Scan for the cell matching the given text and deliver its (X, Y) coordinate at center. 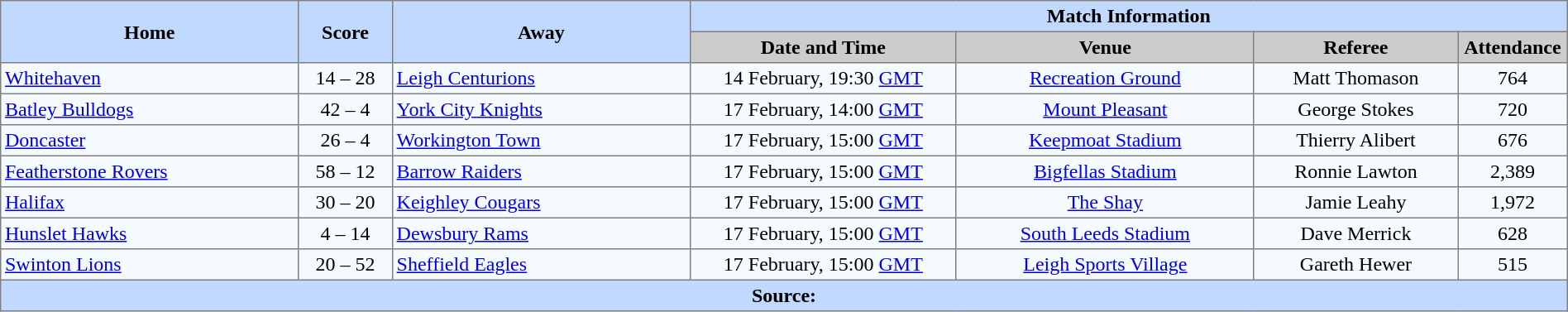
Thierry Alibert (1355, 141)
Attendance (1513, 47)
Hunslet Hawks (150, 233)
Leigh Sports Village (1105, 265)
Jamie Leahy (1355, 203)
Sheffield Eagles (541, 265)
Mount Pleasant (1105, 109)
Match Information (1128, 17)
Ronnie Lawton (1355, 171)
Referee (1355, 47)
628 (1513, 233)
Dewsbury Rams (541, 233)
Swinton Lions (150, 265)
Home (150, 31)
676 (1513, 141)
14 February, 19:30 GMT (823, 79)
Batley Bulldogs (150, 109)
Doncaster (150, 141)
515 (1513, 265)
Away (541, 31)
58 – 12 (346, 171)
George Stokes (1355, 109)
Dave Merrick (1355, 233)
Keighley Cougars (541, 203)
Date and Time (823, 47)
Recreation Ground (1105, 79)
York City Knights (541, 109)
1,972 (1513, 203)
Score (346, 31)
30 – 20 (346, 203)
764 (1513, 79)
2,389 (1513, 171)
42 – 4 (346, 109)
Halifax (150, 203)
Featherstone Rovers (150, 171)
14 – 28 (346, 79)
Whitehaven (150, 79)
South Leeds Stadium (1105, 233)
Bigfellas Stadium (1105, 171)
Source: (784, 295)
26 – 4 (346, 141)
Workington Town (541, 141)
Matt Thomason (1355, 79)
Barrow Raiders (541, 171)
17 February, 14:00 GMT (823, 109)
4 – 14 (346, 233)
Venue (1105, 47)
720 (1513, 109)
The Shay (1105, 203)
20 – 52 (346, 265)
Keepmoat Stadium (1105, 141)
Gareth Hewer (1355, 265)
Leigh Centurions (541, 79)
